Scan for the cell matching the given text and deliver its (x, y) coordinate at center. 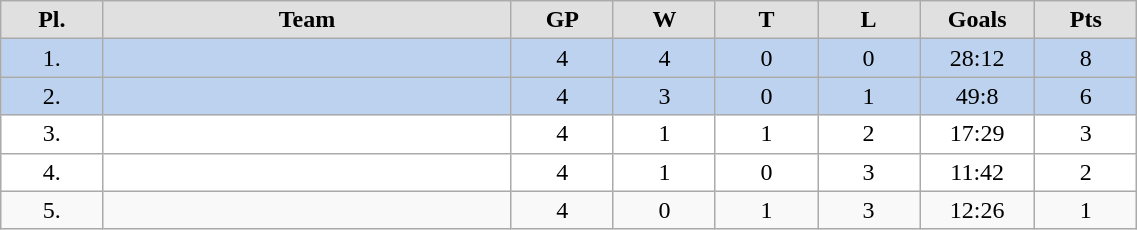
8 (1086, 58)
17:29 (978, 134)
GP (562, 20)
11:42 (978, 172)
2. (52, 96)
6 (1086, 96)
Pl. (52, 20)
Pts (1086, 20)
12:26 (978, 210)
T (766, 20)
1. (52, 58)
4. (52, 172)
Goals (978, 20)
W (664, 20)
Team (307, 20)
28:12 (978, 58)
49:8 (978, 96)
L (869, 20)
3. (52, 134)
5. (52, 210)
